Determine the [x, y] coordinate at the center of the cell enclosing the given text.  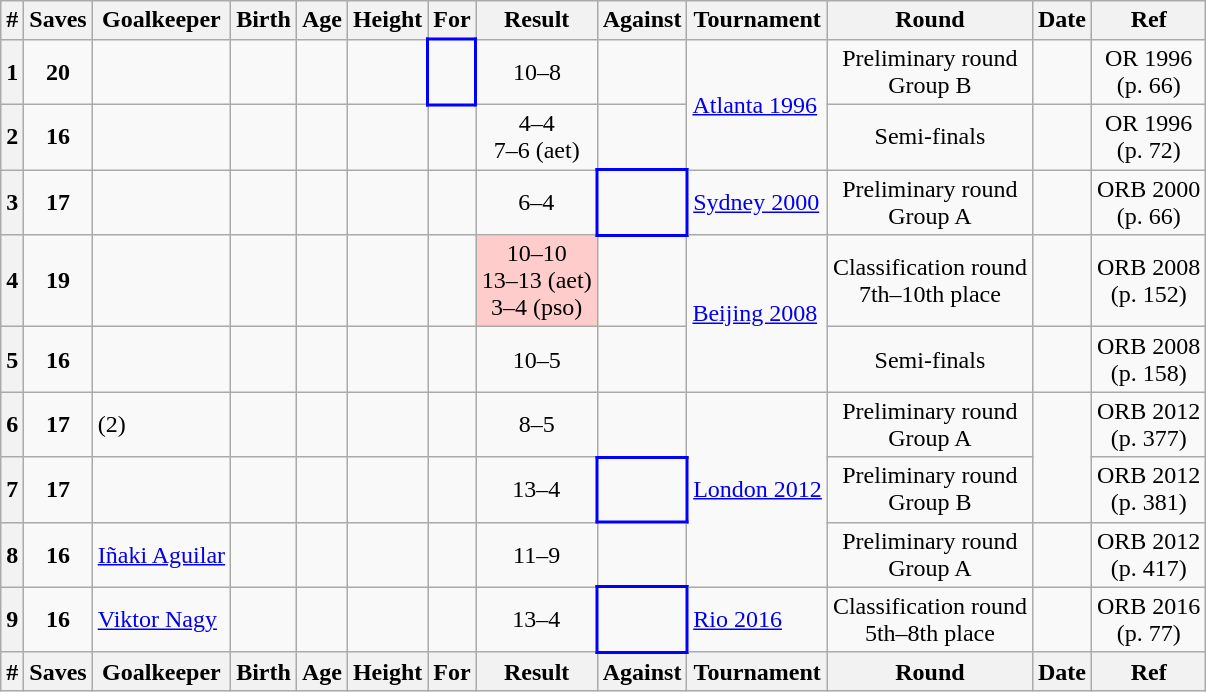
ORB 2012(p. 377) [1148, 424]
(2) [161, 424]
8–5 [536, 424]
ORB 2008(p. 152) [1148, 281]
10–5 [536, 360]
Iñaki Aguilar [161, 554]
4 [12, 281]
ORB 2016(p. 77) [1148, 620]
ORB 2008(p. 158) [1148, 360]
Viktor Nagy [161, 620]
OR 1996(p. 66) [1148, 72]
Atlanta 1996 [757, 105]
London 2012 [757, 490]
Classification round7th–10th place [930, 281]
10–8 [536, 72]
OR 1996(p. 72) [1148, 138]
Classification round5th–8th place [930, 620]
3 [12, 202]
Rio 2016 [757, 620]
8 [12, 554]
20 [58, 72]
Sydney 2000 [757, 202]
19 [58, 281]
6–4 [536, 202]
9 [12, 620]
11–9 [536, 554]
10–1013–13 (aet)3–4 (pso) [536, 281]
6 [12, 424]
ORB 2000(p. 66) [1148, 202]
5 [12, 360]
4–47–6 (aet) [536, 138]
ORB 2012(p. 417) [1148, 554]
7 [12, 490]
Beijing 2008 [757, 314]
ORB 2012(p. 381) [1148, 490]
2 [12, 138]
1 [12, 72]
